Output the [X, Y] coordinate of the center of the cell containing the given text.  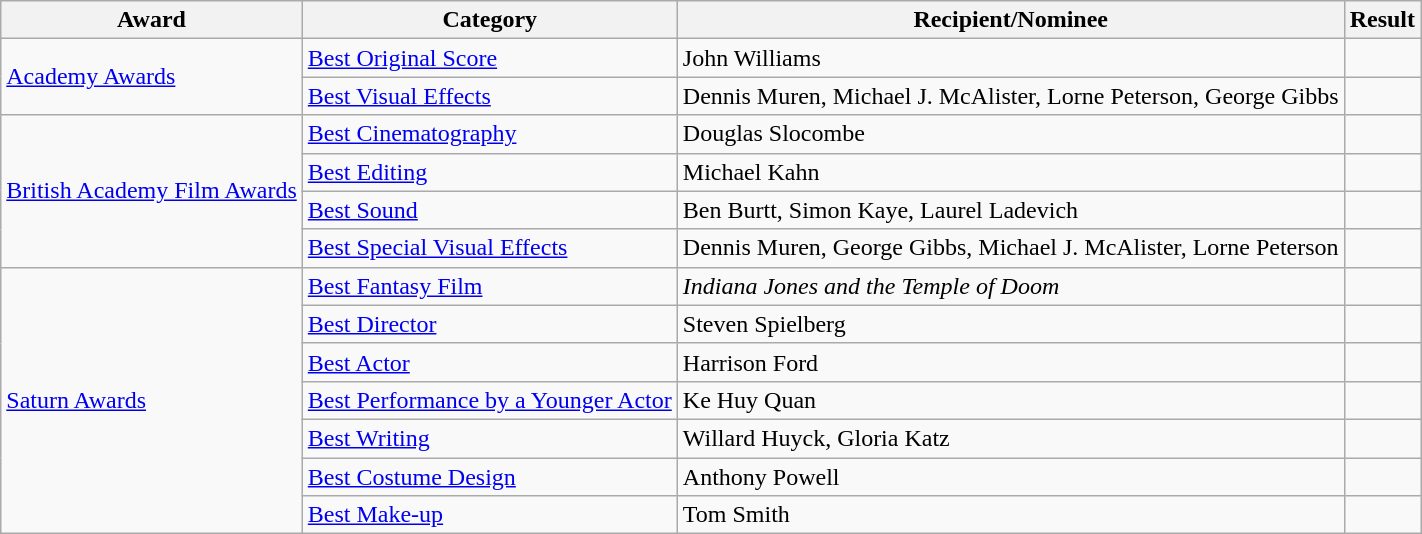
Best Visual Effects [490, 96]
Best Writing [490, 438]
Best Original Score [490, 58]
Best Special Visual Effects [490, 248]
Steven Spielberg [1010, 324]
Result [1382, 20]
Michael Kahn [1010, 172]
Dennis Muren, Michael J. McAlister, Lorne Peterson, George Gibbs [1010, 96]
Douglas Slocombe [1010, 134]
Best Fantasy Film [490, 286]
British Academy Film Awards [152, 191]
Award [152, 20]
Category [490, 20]
Best Make-up [490, 515]
Best Costume Design [490, 477]
Best Actor [490, 362]
Tom Smith [1010, 515]
Ke Huy Quan [1010, 400]
Ben Burtt, Simon Kaye, Laurel Ladevich [1010, 210]
Recipient/Nominee [1010, 20]
Saturn Awards [152, 400]
Academy Awards [152, 77]
Best Sound [490, 210]
Best Performance by a Younger Actor [490, 400]
Best Director [490, 324]
Anthony Powell [1010, 477]
Best Editing [490, 172]
Best Cinematography [490, 134]
Willard Huyck, Gloria Katz [1010, 438]
John Williams [1010, 58]
Indiana Jones and the Temple of Doom [1010, 286]
Dennis Muren, George Gibbs, Michael J. McAlister, Lorne Peterson [1010, 248]
Harrison Ford [1010, 362]
